Identify which cell holds the provided text, then report its [X, Y] central coordinate. 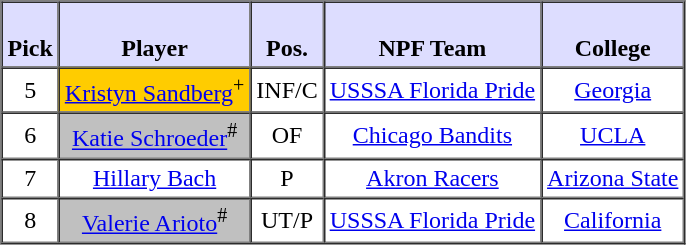
5 [30, 90]
6 [30, 136]
Pos. [286, 35]
Georgia [612, 90]
Katie Schroeder# [155, 136]
Akron Racers [432, 178]
NPF Team [432, 35]
UT/P [286, 220]
7 [30, 178]
P [286, 178]
California [612, 220]
Arizona State [612, 178]
Valerie Arioto# [155, 220]
INF/C [286, 90]
OF [286, 136]
Chicago Bandits [432, 136]
Kristyn Sandberg+ [155, 90]
UCLA [612, 136]
Pick [30, 35]
Player [155, 35]
Hillary Bach [155, 178]
College [612, 35]
8 [30, 220]
